Identify which cell holds the provided text, then report its (x, y) central coordinate. 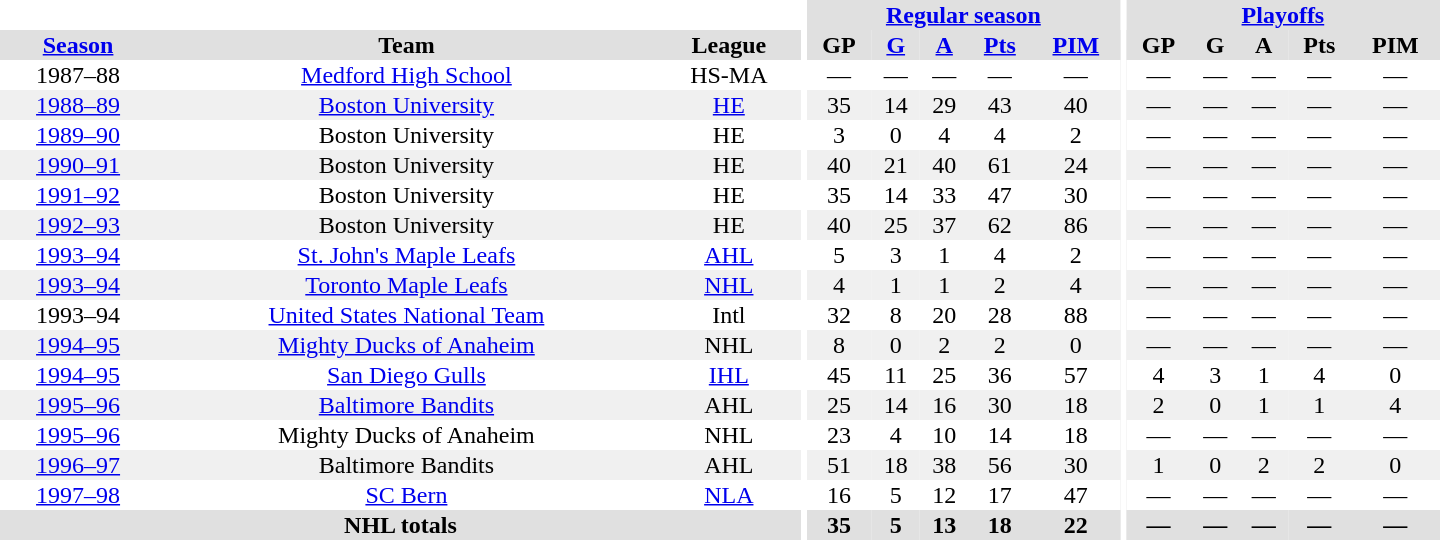
Regular season (963, 15)
1988–89 (78, 105)
NHL totals (400, 525)
1987–88 (78, 75)
IHL (729, 375)
21 (896, 165)
10 (944, 435)
Team (406, 45)
SC Bern (406, 495)
1997–98 (78, 495)
12 (944, 495)
1989–90 (78, 135)
24 (1076, 165)
1991–92 (78, 195)
51 (838, 465)
57 (1076, 375)
United States National Team (406, 315)
33 (944, 195)
22 (1076, 525)
20 (944, 315)
San Diego Gulls (406, 375)
HS-MA (729, 75)
38 (944, 465)
11 (896, 375)
1990–91 (78, 165)
17 (1000, 495)
Medford High School (406, 75)
62 (1000, 225)
56 (1000, 465)
1992–93 (78, 225)
29 (944, 105)
Intl (729, 315)
45 (838, 375)
1996–97 (78, 465)
NLA (729, 495)
32 (838, 315)
Playoffs (1283, 15)
61 (1000, 165)
League (729, 45)
23 (838, 435)
28 (1000, 315)
43 (1000, 105)
Season (78, 45)
86 (1076, 225)
37 (944, 225)
88 (1076, 315)
36 (1000, 375)
St. John's Maple Leafs (406, 255)
Toronto Maple Leafs (406, 285)
13 (944, 525)
